Provide the [X, Y] coordinate of the cell's center where the given text is located.  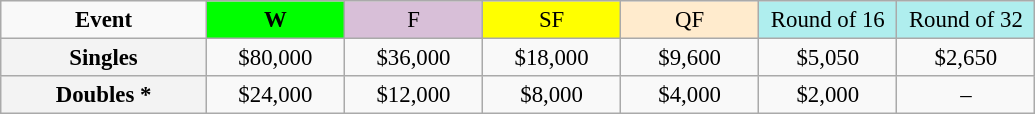
Event [104, 20]
Round of 32 [966, 20]
SF [552, 20]
– [966, 95]
$4,000 [690, 95]
$8,000 [552, 95]
$18,000 [552, 58]
$5,050 [828, 58]
$9,600 [690, 58]
$80,000 [275, 58]
$12,000 [413, 95]
$24,000 [275, 95]
W [275, 20]
F [413, 20]
$2,000 [828, 95]
$36,000 [413, 58]
Doubles * [104, 95]
Singles [104, 58]
Round of 16 [828, 20]
QF [690, 20]
$2,650 [966, 58]
